Find where the given text appears and provide that cell's center as (x, y) coordinate. 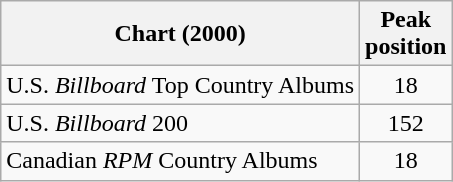
Peakposition (406, 34)
Chart (2000) (180, 34)
Canadian RPM Country Albums (180, 161)
152 (406, 123)
U.S. Billboard 200 (180, 123)
U.S. Billboard Top Country Albums (180, 85)
